From the cell containing the given text, extract its center point as (x, y) coordinate. 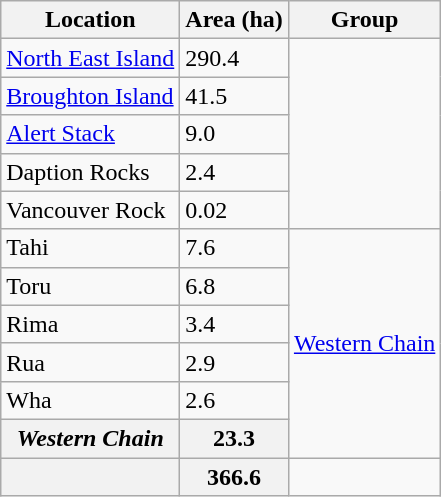
6.8 (234, 286)
Broughton Island (90, 96)
2.4 (234, 172)
0.02 (234, 210)
41.5 (234, 96)
Location (90, 20)
23.3 (234, 438)
Tahi (90, 248)
9.0 (234, 134)
Area (ha) (234, 20)
366.6 (234, 477)
2.6 (234, 400)
Daption Rocks (90, 172)
Group (364, 20)
7.6 (234, 248)
North East Island (90, 58)
290.4 (234, 58)
Alert Stack (90, 134)
Rima (90, 324)
Vancouver Rock (90, 210)
2.9 (234, 362)
Toru (90, 286)
Wha (90, 400)
3.4 (234, 324)
Rua (90, 362)
